Pinpoint the cell where the given text exists, returning its [x, y] midpoint coordinate. 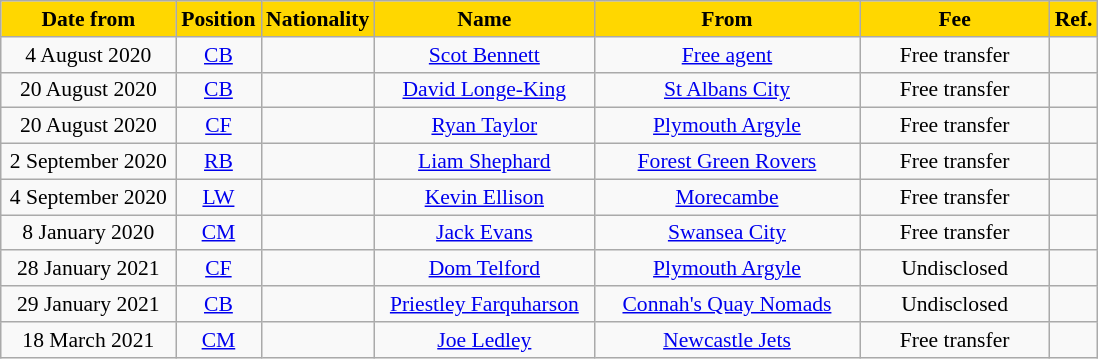
Name [484, 19]
Liam Shephard [484, 162]
Free agent [726, 55]
18 March 2021 [88, 340]
RB [218, 162]
Jack Evans [484, 233]
Priestley Farquharson [484, 304]
8 January 2020 [88, 233]
Ryan Taylor [484, 126]
Morecambe [726, 197]
LW [218, 197]
Ref. [1074, 19]
4 August 2020 [88, 55]
Nationality [318, 19]
2 September 2020 [88, 162]
Joe Ledley [484, 340]
Forest Green Rovers [726, 162]
St Albans City [726, 90]
Fee [955, 19]
Position [218, 19]
Scot Bennett [484, 55]
4 September 2020 [88, 197]
28 January 2021 [88, 269]
Connah's Quay Nomads [726, 304]
Dom Telford [484, 269]
29 January 2021 [88, 304]
Newcastle Jets [726, 340]
David Longe-King [484, 90]
From [726, 19]
Date from [88, 19]
Swansea City [726, 233]
Kevin Ellison [484, 197]
